Identify which cell holds the provided text, then report its (X, Y) central coordinate. 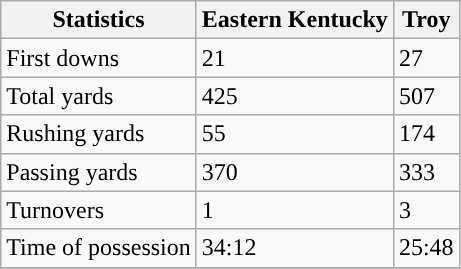
370 (294, 172)
Troy (426, 20)
First downs (99, 58)
1 (294, 210)
Total yards (99, 96)
Rushing yards (99, 134)
3 (426, 210)
333 (426, 172)
55 (294, 134)
174 (426, 134)
21 (294, 58)
425 (294, 96)
25:48 (426, 248)
34:12 (294, 248)
Eastern Kentucky (294, 20)
27 (426, 58)
Time of possession (99, 248)
Statistics (99, 20)
507 (426, 96)
Passing yards (99, 172)
Turnovers (99, 210)
